Extract the [x, y] coordinate from the center of the cell holding the provided text.  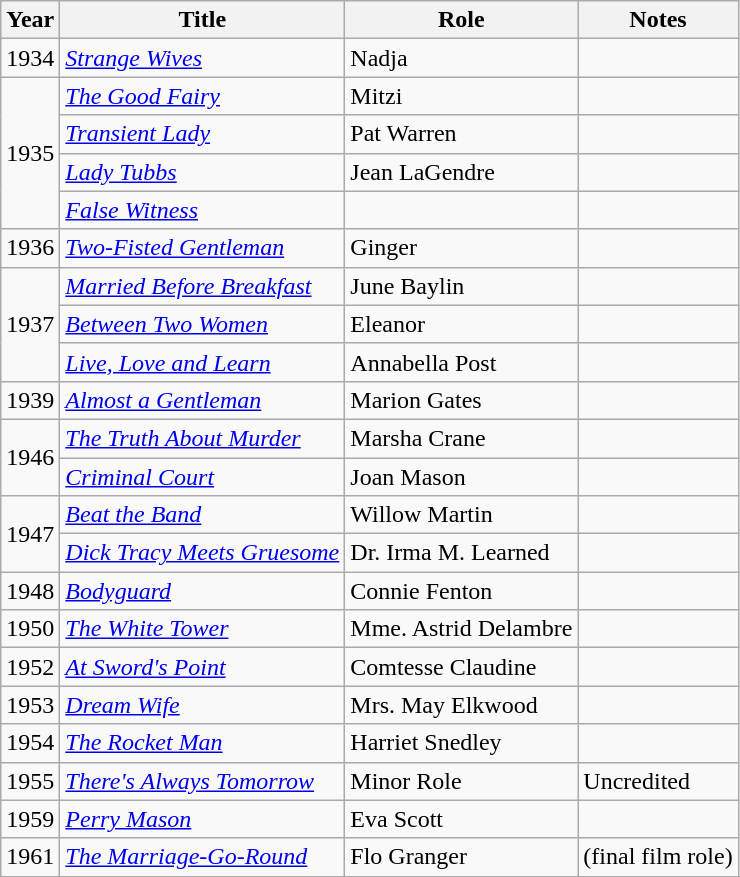
Joan Mason [462, 477]
Dick Tracy Meets Gruesome [202, 553]
1952 [30, 667]
Nadja [462, 58]
Year [30, 20]
Minor Role [462, 781]
Flo Granger [462, 857]
The Rocket Man [202, 743]
Bodyguard [202, 591]
Role [462, 20]
False Witness [202, 210]
The Good Fairy [202, 96]
Marsha Crane [462, 438]
Title [202, 20]
Strange Wives [202, 58]
The Marriage-Go-Round [202, 857]
1950 [30, 629]
1953 [30, 705]
Connie Fenton [462, 591]
Marion Gates [462, 400]
Willow Martin [462, 515]
1948 [30, 591]
At Sword's Point [202, 667]
1939 [30, 400]
Eleanor [462, 324]
(final film role) [658, 857]
Lady Tubbs [202, 172]
1961 [30, 857]
1936 [30, 248]
Married Before Breakfast [202, 286]
1937 [30, 324]
Almost a Gentleman [202, 400]
June Baylin [462, 286]
1934 [30, 58]
Perry Mason [202, 819]
1955 [30, 781]
Comtesse Claudine [462, 667]
1954 [30, 743]
Between Two Women [202, 324]
1959 [30, 819]
Two-Fisted Gentleman [202, 248]
1947 [30, 534]
Annabella Post [462, 362]
Criminal Court [202, 477]
Dream Wife [202, 705]
The White Tower [202, 629]
Dr. Irma M. Learned [462, 553]
Beat the Band [202, 515]
Uncredited [658, 781]
Live, Love and Learn [202, 362]
Notes [658, 20]
Pat Warren [462, 134]
1935 [30, 153]
Eva Scott [462, 819]
1946 [30, 457]
There's Always Tomorrow [202, 781]
The Truth About Murder [202, 438]
Mme. Astrid Delambre [462, 629]
Harriet Snedley [462, 743]
Jean LaGendre [462, 172]
Mrs. May Elkwood [462, 705]
Mitzi [462, 96]
Transient Lady [202, 134]
Ginger [462, 248]
